Return (X, Y) of the center of cell containing provided text 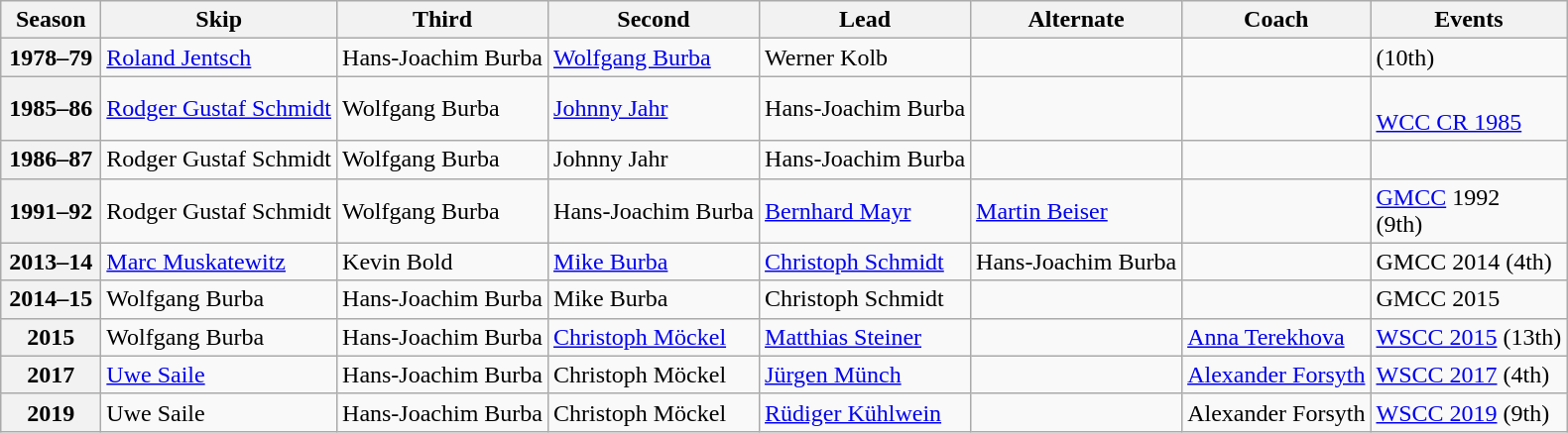
Jürgen Münch (865, 375)
Coach (1276, 20)
2017 (52, 375)
1985–86 (52, 109)
1986–87 (52, 160)
GMCC 2015 (1469, 299)
WSCC 2019 (9th) (1469, 412)
2019 (52, 412)
Alternate (1077, 20)
GMCC 1992 (9th) (1469, 210)
WSCC 2015 (13th) (1469, 337)
Second (655, 20)
1991–92 (52, 210)
Season (52, 20)
Skip (219, 20)
Third (442, 20)
(10th) (1469, 57)
WSCC 2017 (4th) (1469, 375)
Kevin Bold (442, 262)
WCC CR 1985 (1469, 109)
Roland Jentsch (219, 57)
GMCC 2014 (4th) (1469, 262)
Marc Muskatewitz (219, 262)
2014–15 (52, 299)
Anna Terekhova (1276, 337)
2013–14 (52, 262)
Rüdiger Kühlwein (865, 412)
2015 (52, 337)
Lead (865, 20)
Bernhard Mayr (865, 210)
Matthias Steiner (865, 337)
Werner Kolb (865, 57)
Martin Beiser (1077, 210)
1978–79 (52, 57)
Events (1469, 20)
